Return [x, y] of the center of cell containing provided text 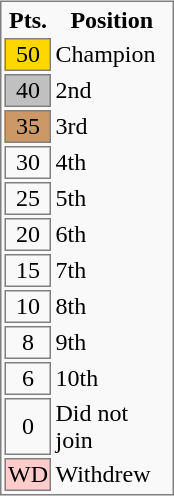
6 [28, 380]
Champion [112, 56]
7th [112, 272]
6th [112, 236]
30 [28, 164]
2nd [112, 92]
40 [28, 92]
5th [112, 200]
Pts. [28, 21]
9th [112, 344]
10th [112, 380]
20 [28, 236]
50 [28, 56]
25 [28, 200]
Position [112, 21]
15 [28, 272]
Withdrew [112, 476]
35 [28, 128]
WD [28, 476]
8 [28, 344]
4th [112, 164]
8th [112, 308]
10 [28, 308]
0 [28, 428]
Did not join [112, 428]
3rd [112, 128]
